Search for the cell housing the specified text and yield its (x, y) center coordinate. 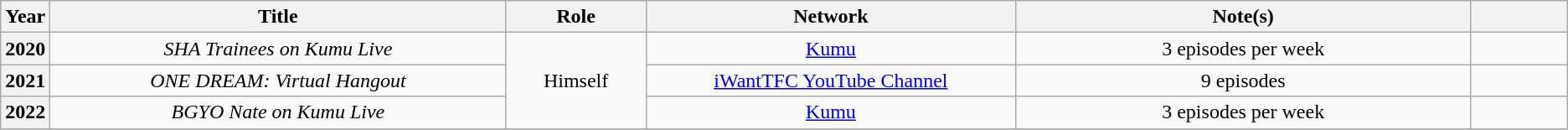
ONE DREAM: Virtual Hangout (278, 81)
2021 (25, 81)
Title (278, 17)
Year (25, 17)
2020 (25, 49)
2022 (25, 112)
9 episodes (1243, 81)
Network (831, 17)
Himself (576, 81)
Note(s) (1243, 17)
Role (576, 17)
iWantTFC YouTube Channel (831, 81)
BGYO Nate on Kumu Live (278, 112)
SHA Trainees on Kumu Live (278, 49)
